Detect which cell encompasses the target text, then output its [X, Y] center coordinate. 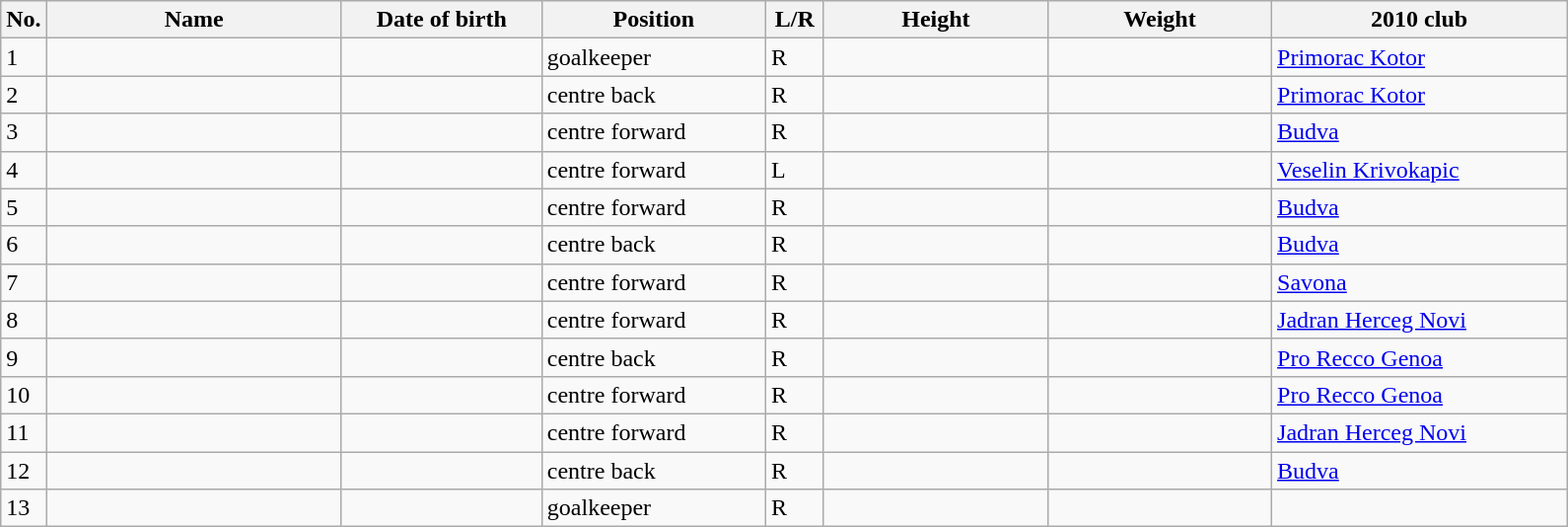
Savona [1420, 282]
13 [24, 508]
12 [24, 471]
8 [24, 320]
11 [24, 432]
Date of birth [442, 20]
L/R [795, 20]
Height [935, 20]
L [795, 170]
Name [193, 20]
Weight [1160, 20]
9 [24, 357]
6 [24, 245]
5 [24, 207]
2 [24, 95]
Position [653, 20]
3 [24, 132]
Veselin Krivokapic [1420, 170]
1 [24, 57]
No. [24, 20]
2010 club [1420, 20]
4 [24, 170]
10 [24, 395]
7 [24, 282]
